Return (X, Y) of the center of cell containing provided text 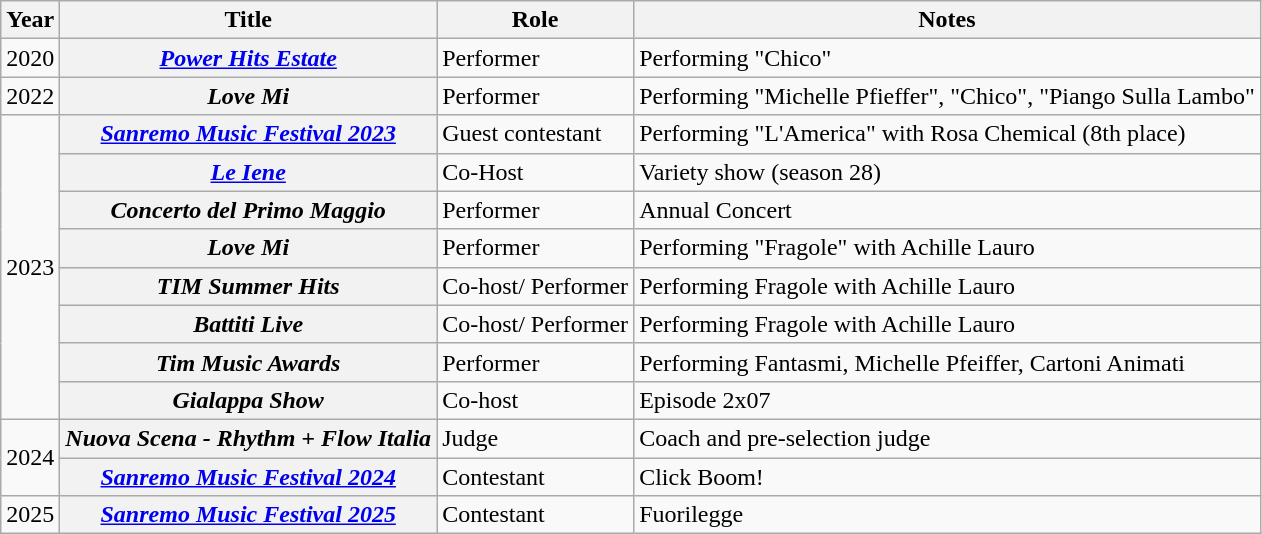
Sanremo Music Festival 2024 (248, 477)
Battiti Live (248, 324)
2022 (30, 96)
Performing "Fragole" with Achille Lauro (948, 248)
Nuova Scena - Rhythm + Flow Italia (248, 438)
2024 (30, 457)
Performing "L'America" with Rosa Chemical (8th place) (948, 134)
2023 (30, 267)
Performing "Michelle Pfieffer", "Chico", "Piango Sulla Lambo" (948, 96)
Le Iene (248, 172)
TIM Summer Hits (248, 286)
2025 (30, 515)
Variety show (season 28) (948, 172)
Power Hits Estate (248, 58)
Guest contestant (536, 134)
Click Boom! (948, 477)
Coach and pre-selection judge (948, 438)
Performing Fantasmi, Michelle Pfeiffer, Cartoni Animati (948, 362)
Co-host (536, 400)
Gialappa Show (248, 400)
Judge (536, 438)
2020 (30, 58)
Fuorilegge (948, 515)
Performing "Chico" (948, 58)
Sanremo Music Festival 2025 (248, 515)
Episode 2x07 (948, 400)
Co-Host (536, 172)
Annual Concert (948, 210)
Notes (948, 20)
Title (248, 20)
Year (30, 20)
Sanremo Music Festival 2023 (248, 134)
Tim Music Awards (248, 362)
Concerto del Primo Maggio (248, 210)
Role (536, 20)
